Locate the cell with the specified text and output its (X, Y) center coordinate. 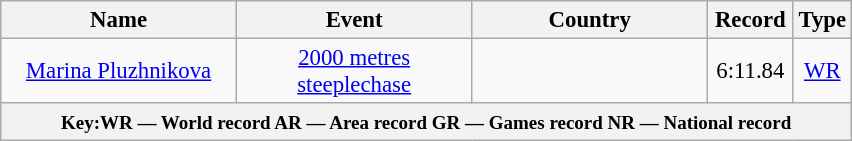
6:11.84 (751, 72)
Country (590, 20)
Key:WR — World record AR — Area record GR — Games record NR — National record (426, 122)
Name (119, 20)
Type (822, 20)
WR (822, 72)
Record (751, 20)
Marina Pluzhnikova (119, 72)
2000 metres steeplechase (354, 72)
Event (354, 20)
